Scan for the cell matching the given text and deliver its (X, Y) coordinate at center. 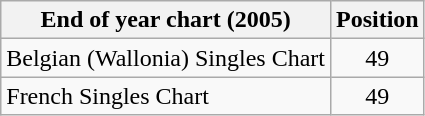
French Singles Chart (166, 96)
Position (377, 20)
End of year chart (2005) (166, 20)
Belgian (Wallonia) Singles Chart (166, 58)
